Identify which cell holds the provided text, then report its (X, Y) central coordinate. 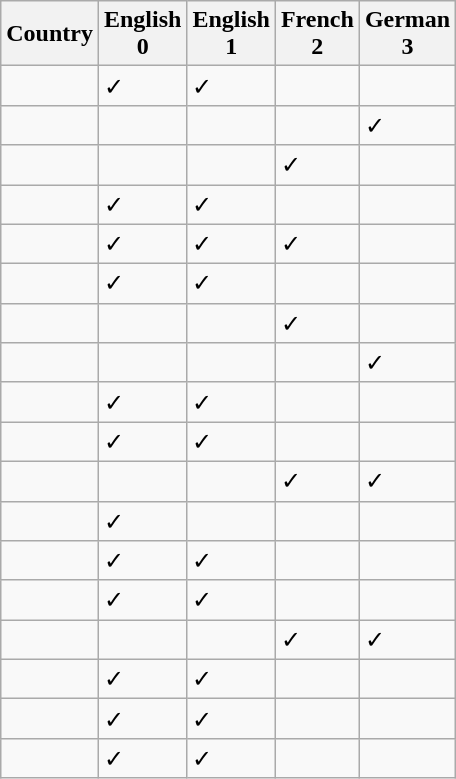
English0 (142, 34)
German3 (407, 34)
Country (50, 34)
English1 (231, 34)
French2 (317, 34)
